Find where the given text appears and provide that cell's center as (x, y) coordinate. 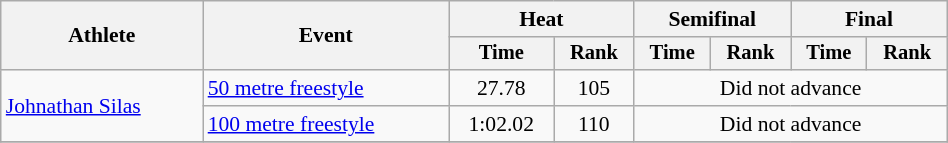
Johnathan Silas (102, 106)
Event (326, 36)
50 metre freestyle (326, 88)
105 (594, 88)
1:02.02 (502, 124)
27.78 (502, 88)
Semifinal (712, 19)
Final (870, 19)
Athlete (102, 36)
Heat (542, 19)
110 (594, 124)
100 metre freestyle (326, 124)
